Search for the cell housing the specified text and yield its [x, y] center coordinate. 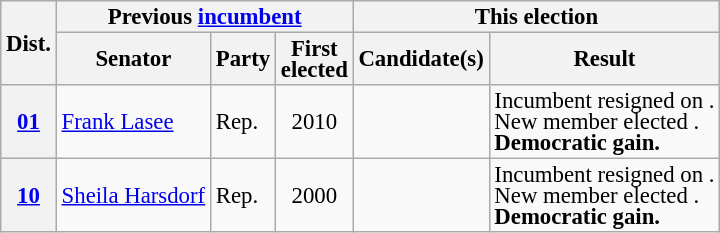
Dist. [29, 43]
2010 [314, 122]
2000 [314, 196]
Party [242, 60]
Firstelected [314, 60]
01 [29, 122]
Frank Lasee [133, 122]
Senator [133, 60]
This election [536, 17]
Result [604, 60]
Previous incumbent [204, 17]
Sheila Harsdorf [133, 196]
Candidate(s) [421, 60]
10 [29, 196]
